Capture the cell that displays the provided text and extract its [X, Y] central coordinate. 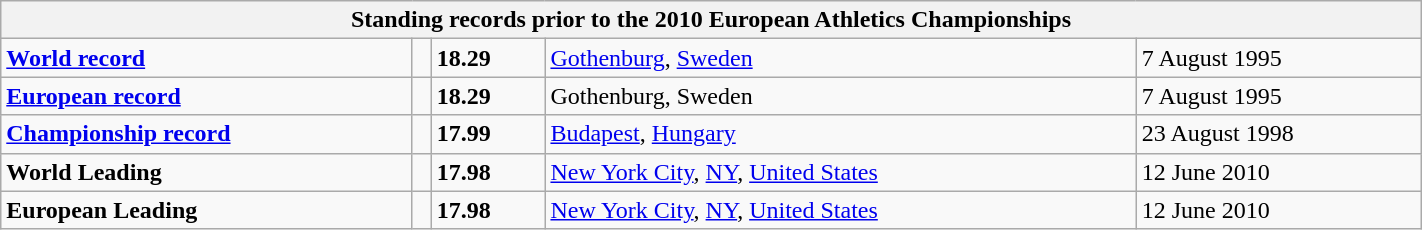
Standing records prior to the 2010 European Athletics Championships [711, 20]
World record [206, 58]
23 August 1998 [1278, 134]
17.99 [488, 134]
European record [206, 96]
Championship record [206, 134]
Budapest, Hungary [840, 134]
European Leading [206, 210]
World Leading [206, 172]
